From the cell containing the given text, extract its center point as (x, y) coordinate. 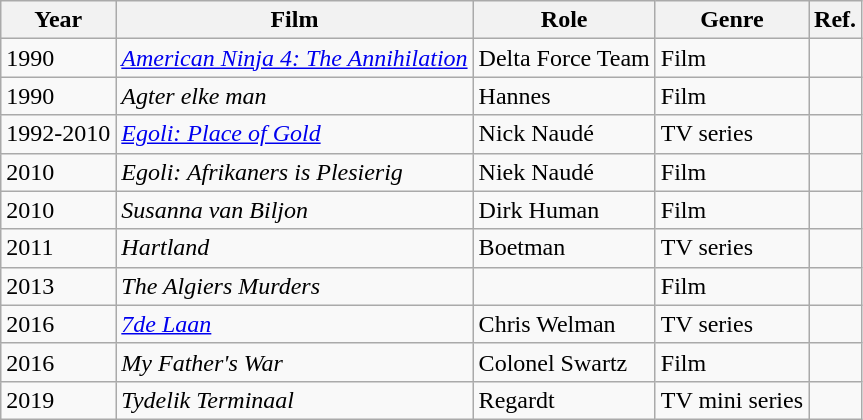
Genre (732, 20)
Year (58, 20)
Chris Welman (564, 324)
American Ninja 4: The Annihilation (294, 58)
Tydelik Terminaal (294, 400)
Delta Force Team (564, 58)
Boetman (564, 248)
Role (564, 20)
2011 (58, 248)
2019 (58, 400)
Agter elke man (294, 96)
7de Laan (294, 324)
Nick Naudé (564, 134)
My Father's War (294, 362)
2013 (58, 286)
Susanna van Biljon (294, 210)
TV mini series (732, 400)
Hannes (564, 96)
Hartland (294, 248)
Colonel Swartz (564, 362)
Dirk Human (564, 210)
The Algiers Murders (294, 286)
Regardt (564, 400)
Egoli: Afrikaners is Plesierig (294, 172)
Ref. (836, 20)
1992-2010 (58, 134)
Egoli: Place of Gold (294, 134)
Niek Naudé (564, 172)
